Output the [x, y] coordinate of the center of the cell containing the given text.  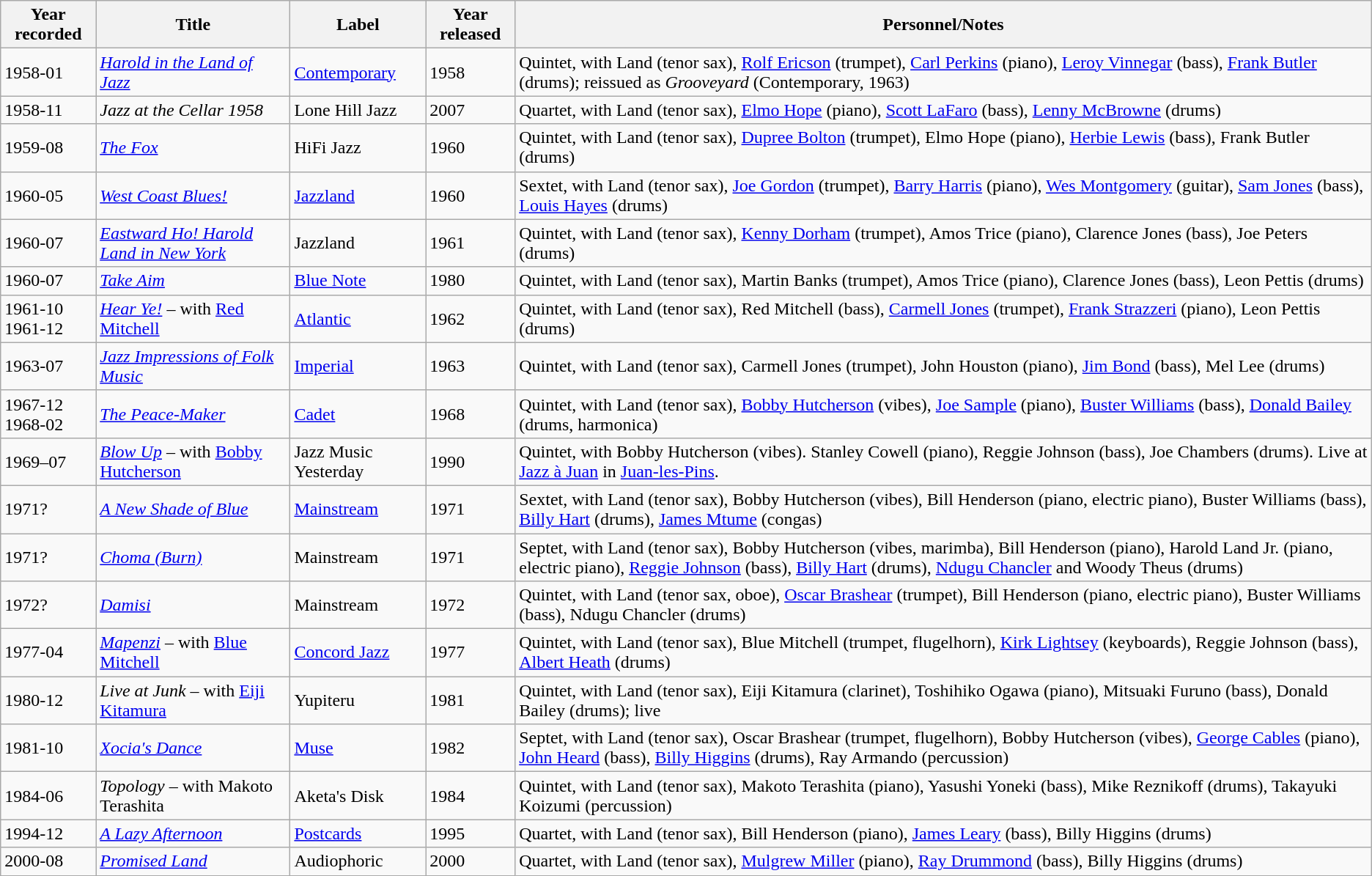
Hear Ye! – with Red Mitchell [193, 318]
Jazz at the Cellar 1958 [193, 110]
Quintet, with Land (tenor sax), Dupree Bolton (trumpet), Elmo Hope (piano), Herbie Lewis (bass), Frank Butler (drums) [944, 148]
Xocia's Dance [193, 748]
Quintet, with Bobby Hutcherson (vibes). Stanley Cowell (piano), Reggie Johnson (bass), Joe Chambers (drums). Live at Jazz à Juan in Juan-les-Pins. [944, 462]
Jazz Music Yesterday [358, 462]
1972? [48, 606]
Choma (Burn) [193, 557]
2000 [471, 861]
Quintet, with Land (tenor sax), Carmell Jones (trumpet), John Houston (piano), Jim Bond (bass), Mel Lee (drums) [944, 367]
Harold in the Land of Jazz [193, 72]
1958-11 [48, 110]
Imperial [358, 367]
A Lazy Afternoon [193, 833]
1972 [471, 606]
1959-08 [48, 148]
1958-01 [48, 72]
1963 [471, 367]
Yupiteru [358, 701]
Mapenzi – with Blue Mitchell [193, 652]
The Peace-Maker [193, 413]
Blue Note [358, 281]
1984 [471, 796]
1963-07 [48, 367]
Lone Hill Jazz [358, 110]
Year recorded [48, 25]
Aketa's Disk [358, 796]
Atlantic [358, 318]
Jazz Impressions of Folk Music [193, 367]
Quartet, with Land (tenor sax), Elmo Hope (piano), Scott LaFaro (bass), Lenny McBrowne (drums) [944, 110]
1980-12 [48, 701]
Quintet, with Land (tenor sax), Kenny Dorham (trumpet), Amos Trice (piano), Clarence Jones (bass), Joe Peters (drums) [944, 243]
A New Shade of Blue [193, 509]
2000-08 [48, 861]
Live at Junk – with Eiji Kitamura [193, 701]
Quintet, with Land (tenor sax), Blue Mitchell (trumpet, flugelhorn), Kirk Lightsey (keyboards), Reggie Johnson (bass), Albert Heath (drums) [944, 652]
Quintet, with Land (tenor sax), Bobby Hutcherson (vibes), Joe Sample (piano), Buster Williams (bass), Donald Bailey (drums, harmonica) [944, 413]
1961-101961-12 [48, 318]
Quintet, with Land (tenor sax), Makoto Terashita (piano), Yasushi Yoneki (bass), Mike Reznikoff (drums), Takayuki Koizumi (percussion) [944, 796]
Label [358, 25]
Quartet, with Land (tenor sax), Bill Henderson (piano), James Leary (bass), Billy Higgins (drums) [944, 833]
1969–07 [48, 462]
Postcards [358, 833]
Quintet, with Land (tenor sax), Eiji Kitamura (clarinet), Toshihiko Ogawa (piano), Mitsuaki Furuno (bass), Donald Bailey (drums); live [944, 701]
Promised Land [193, 861]
1990 [471, 462]
West Coast Blues! [193, 195]
Take Aim [193, 281]
1961 [471, 243]
Year released [471, 25]
Contemporary [358, 72]
1994-12 [48, 833]
Cadet [358, 413]
Sextet, with Land (tenor sax), Joe Gordon (trumpet), Barry Harris (piano), Wes Montgomery (guitar), Sam Jones (bass), Louis Hayes (drums) [944, 195]
2007 [471, 110]
Quintet, with Land (tenor sax), Red Mitchell (bass), Carmell Jones (trumpet), Frank Strazzeri (piano), Leon Pettis (drums) [944, 318]
1984-06 [48, 796]
1980 [471, 281]
Concord Jazz [358, 652]
Title [193, 25]
Muse [358, 748]
1981 [471, 701]
1982 [471, 748]
1958 [471, 72]
1977-04 [48, 652]
Eastward Ho! Harold Land in New York [193, 243]
1968 [471, 413]
1962 [471, 318]
Quintet, with Land (tenor sax), Martin Banks (trumpet), Amos Trice (piano), Clarence Jones (bass), Leon Pettis (drums) [944, 281]
1995 [471, 833]
Quartet, with Land (tenor sax), Mulgrew Miller (piano), Ray Drummond (bass), Billy Higgins (drums) [944, 861]
1967-121968-02 [48, 413]
1977 [471, 652]
HiFi Jazz [358, 148]
1981-10 [48, 748]
Personnel/Notes [944, 25]
Topology – with Makoto Terashita [193, 796]
Audiophoric [358, 861]
Blow Up – with Bobby Hutcherson [193, 462]
The Fox [193, 148]
1960-05 [48, 195]
Damisi [193, 606]
